Provide the (X, Y) coordinate of the cell's center where the given text is located.  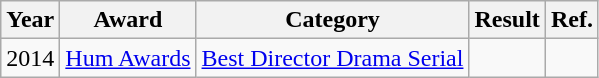
2014 (30, 58)
Result (507, 20)
Category (332, 20)
Hum Awards (128, 58)
Ref. (572, 20)
Best Director Drama Serial (332, 58)
Year (30, 20)
Award (128, 20)
